Scan for the cell matching the given text and deliver its (X, Y) coordinate at center. 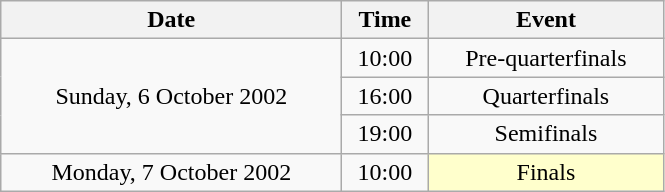
19:00 (385, 134)
Date (172, 20)
Semifinals (546, 134)
Event (546, 20)
Sunday, 6 October 2002 (172, 96)
Monday, 7 October 2002 (172, 172)
Pre-quarterfinals (546, 58)
Time (385, 20)
Finals (546, 172)
16:00 (385, 96)
Quarterfinals (546, 96)
